Search for the cell housing the specified text and yield its (x, y) center coordinate. 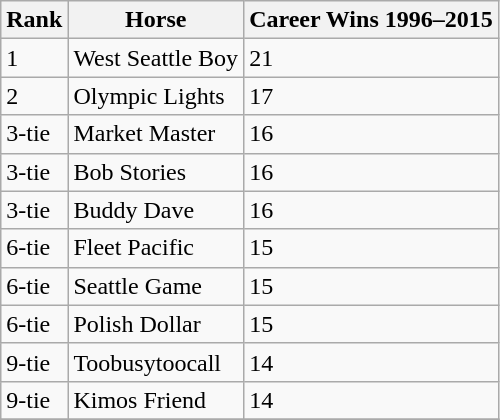
Toobusytoocall (156, 362)
2 (34, 96)
21 (372, 58)
West Seattle Boy (156, 58)
Olympic Lights (156, 96)
Fleet Pacific (156, 248)
Kimos Friend (156, 400)
Polish Dollar (156, 324)
Seattle Game (156, 286)
Rank (34, 20)
Career Wins 1996–2015 (372, 20)
Bob Stories (156, 172)
1 (34, 58)
Buddy Dave (156, 210)
Market Master (156, 134)
Horse (156, 20)
17 (372, 96)
